Search for the cell housing the specified text and yield its (X, Y) center coordinate. 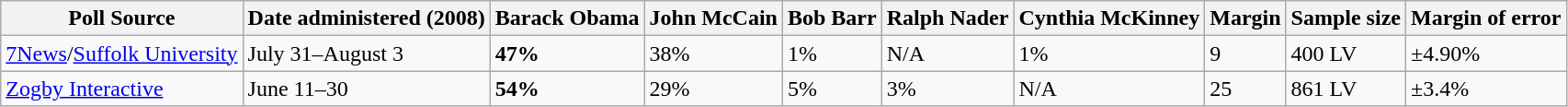
Poll Source (121, 18)
July 31–August 3 (366, 53)
25 (1245, 89)
9 (1245, 53)
Bob Barr (832, 18)
47% (567, 53)
400 LV (1346, 53)
54% (567, 89)
Sample size (1346, 18)
June 11–30 (366, 89)
861 LV (1346, 89)
Margin of error (1485, 18)
John McCain (713, 18)
Ralph Nader (948, 18)
3% (948, 89)
Margin (1245, 18)
38% (713, 53)
7News/Suffolk University (121, 53)
Zogby Interactive (121, 89)
29% (713, 89)
Barack Obama (567, 18)
±3.4% (1485, 89)
Date administered (2008) (366, 18)
Cynthia McKinney (1109, 18)
±4.90% (1485, 53)
5% (832, 89)
